Locate the cell with the specified text and output its [X, Y] center coordinate. 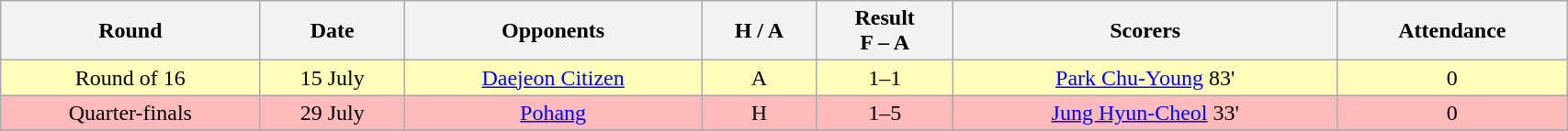
Daejeon Citizen [553, 78]
15 July [333, 78]
Jung Hyun-Cheol 33' [1145, 113]
1–1 [885, 78]
Pohang [553, 113]
H / A [759, 31]
Quarter-finals [130, 113]
Date [333, 31]
H [759, 113]
29 July [333, 113]
Round [130, 31]
Opponents [553, 31]
Park Chu-Young 83' [1145, 78]
Attendance [1452, 31]
A [759, 78]
Scorers [1145, 31]
1–5 [885, 113]
ResultF – A [885, 31]
Round of 16 [130, 78]
